Find where the given text appears and provide that cell's center as [X, Y] coordinate. 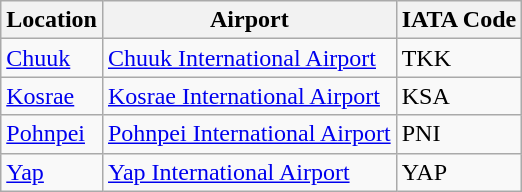
Chuuk International Airport [249, 58]
TKK [459, 58]
Pohnpei International Airport [249, 134]
Chuuk [52, 58]
YAP [459, 172]
Kosrae International Airport [249, 96]
Kosrae [52, 96]
IATA Code [459, 20]
Yap [52, 172]
Pohnpei [52, 134]
Yap International Airport [249, 172]
PNI [459, 134]
Airport [249, 20]
Location [52, 20]
KSA [459, 96]
